Detect which cell encompasses the target text, then output its (x, y) center coordinate. 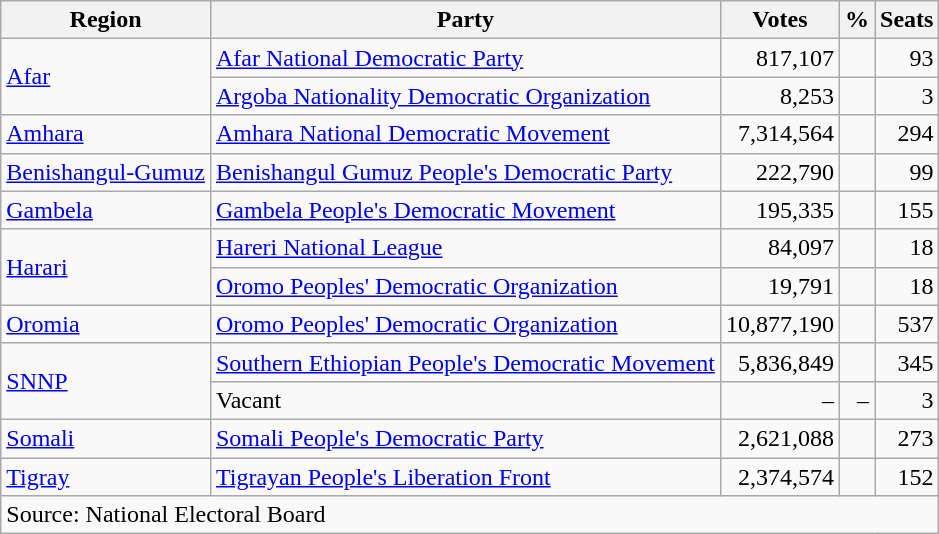
Amhara National Democratic Movement (465, 134)
Somali People's Democratic Party (465, 438)
Afar National Democratic Party (465, 58)
Southern Ethiopian People's Democratic Movement (465, 362)
93 (907, 58)
Tigrayan People's Liberation Front (465, 477)
345 (907, 362)
Vacant (465, 400)
Votes (780, 20)
Party (465, 20)
152 (907, 477)
Region (106, 20)
2,374,574 (780, 477)
7,314,564 (780, 134)
Benishangul Gumuz People's Democratic Party (465, 172)
Amhara (106, 134)
19,791 (780, 286)
Gambela (106, 210)
84,097 (780, 248)
10,877,190 (780, 324)
195,335 (780, 210)
537 (907, 324)
273 (907, 438)
Harari (106, 267)
Benishangul-Gumuz (106, 172)
155 (907, 210)
% (856, 20)
Gambela People's Democratic Movement (465, 210)
Oromia (106, 324)
Hareri National League (465, 248)
2,621,088 (780, 438)
Source: National Electoral Board (470, 515)
8,253 (780, 96)
5,836,849 (780, 362)
Argoba Nationality Democratic Organization (465, 96)
222,790 (780, 172)
Afar (106, 77)
294 (907, 134)
Somali (106, 438)
99 (907, 172)
817,107 (780, 58)
Seats (907, 20)
Tigray (106, 477)
SNNP (106, 381)
